Return [X, Y] of the center of cell containing provided text 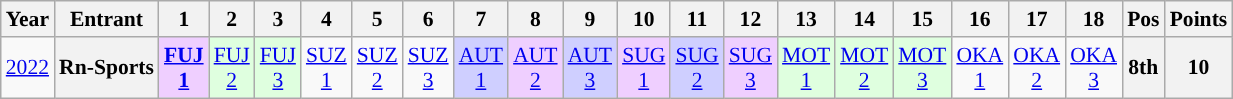
17 [1036, 19]
3 [278, 19]
SUG1 [644, 68]
8 [535, 19]
13 [806, 19]
FUJ2 [232, 68]
Year [28, 19]
Pos [1144, 19]
OKA2 [1036, 68]
MOT1 [806, 68]
SUZ1 [326, 68]
SUZ3 [428, 68]
MOT3 [922, 68]
FUJ1 [184, 68]
AUT1 [481, 68]
9 [590, 19]
11 [696, 19]
2022 [28, 68]
18 [1094, 19]
SUG2 [696, 68]
Points [1199, 19]
15 [922, 19]
OKA3 [1094, 68]
MOT2 [864, 68]
6 [428, 19]
1 [184, 19]
12 [750, 19]
Rn-Sports [106, 68]
4 [326, 19]
14 [864, 19]
16 [980, 19]
5 [378, 19]
SUG3 [750, 68]
AUT3 [590, 68]
2 [232, 19]
7 [481, 19]
AUT2 [535, 68]
8th [1144, 68]
OKA1 [980, 68]
Entrant [106, 19]
FUJ3 [278, 68]
SUZ2 [378, 68]
